Output the [x, y] coordinate of the center of the cell containing the given text.  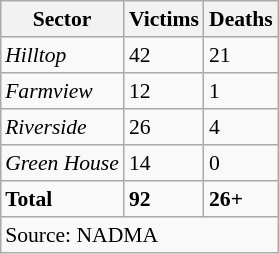
42 [164, 55]
Green House [62, 163]
Source: NADMA [139, 235]
Deaths [241, 19]
12 [164, 91]
Farmview [62, 91]
Hilltop [62, 55]
92 [164, 199]
26 [164, 127]
Sector [62, 19]
Total [62, 199]
14 [164, 163]
1 [241, 91]
4 [241, 127]
21 [241, 55]
Victims [164, 19]
26+ [241, 199]
Riverside [62, 127]
0 [241, 163]
